Locate the cell with the specified text and output its [x, y] center coordinate. 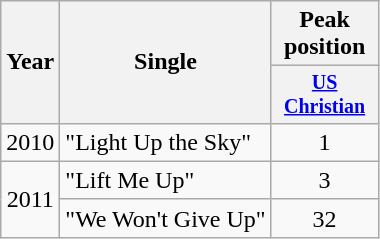
Year [30, 62]
"We Won't Give Up" [166, 218]
US Christian [324, 94]
1 [324, 142]
"Lift Me Up" [166, 180]
Peak position [324, 34]
Single [166, 62]
2010 [30, 142]
"Light Up the Sky" [166, 142]
2011 [30, 199]
3 [324, 180]
32 [324, 218]
